Search for the cell housing the specified text and yield its [X, Y] center coordinate. 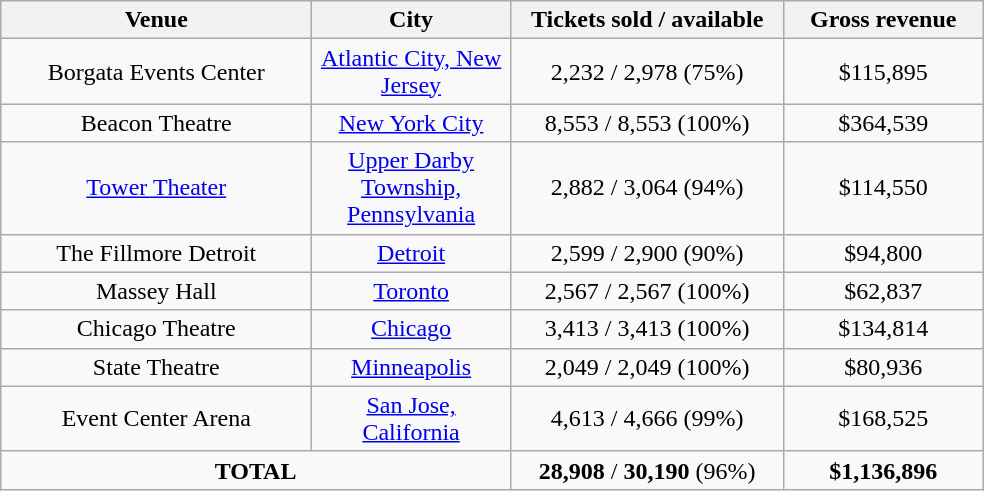
City [412, 20]
Tickets sold / available [647, 20]
Event Center Arena [156, 418]
4,613 / 4,666 (99%) [647, 418]
Minneapolis [412, 367]
Upper Darby Township, Pennsylvania [412, 188]
Tower Theater [156, 188]
Atlantic City, New Jersey [412, 72]
2,882 / 3,064 (94%) [647, 188]
New York City [412, 123]
2,232 / 2,978 (75%) [647, 72]
The Fillmore Detroit [156, 253]
3,413 / 3,413 (100%) [647, 329]
Massey Hall [156, 291]
$115,895 [884, 72]
Detroit [412, 253]
San Jose, California [412, 418]
Chicago Theatre [156, 329]
$62,837 [884, 291]
Gross revenue [884, 20]
Venue [156, 20]
Toronto [412, 291]
2,049 / 2,049 (100%) [647, 367]
$94,800 [884, 253]
$1,136,896 [884, 470]
State Theatre [156, 367]
$168,525 [884, 418]
8,553 / 8,553 (100%) [647, 123]
$80,936 [884, 367]
$114,550 [884, 188]
2,567 / 2,567 (100%) [647, 291]
$134,814 [884, 329]
TOTAL [256, 470]
$364,539 [884, 123]
Beacon Theatre [156, 123]
28,908 / 30,190 (96%) [647, 470]
2,599 / 2,900 (90%) [647, 253]
Borgata Events Center [156, 72]
Chicago [412, 329]
